Extract the (x, y) coordinate from the center of the cell holding the provided text.  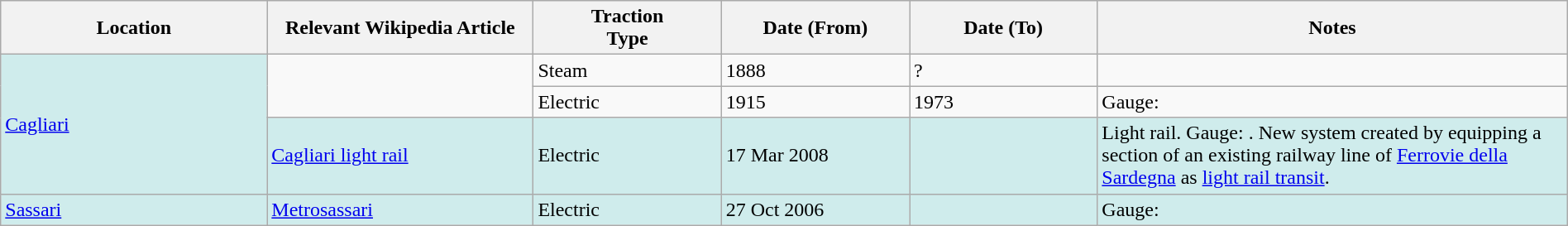
Cagliari (134, 124)
1915 (815, 102)
Metrosassari (400, 209)
Date (To) (1004, 28)
TractionType (627, 28)
Steam (627, 70)
Date (From) (815, 28)
17 Mar 2008 (815, 156)
1973 (1004, 102)
Sassari (134, 209)
Cagliari light rail (400, 156)
? (1004, 70)
Relevant Wikipedia Article (400, 28)
27 Oct 2006 (815, 209)
Light rail. Gauge: . New system created by equipping a section of an existing railway line of Ferrovie della Sardegna as light rail transit. (1332, 156)
Notes (1332, 28)
1888 (815, 70)
Location (134, 28)
